Identify which cell holds the provided text, then report its (x, y) central coordinate. 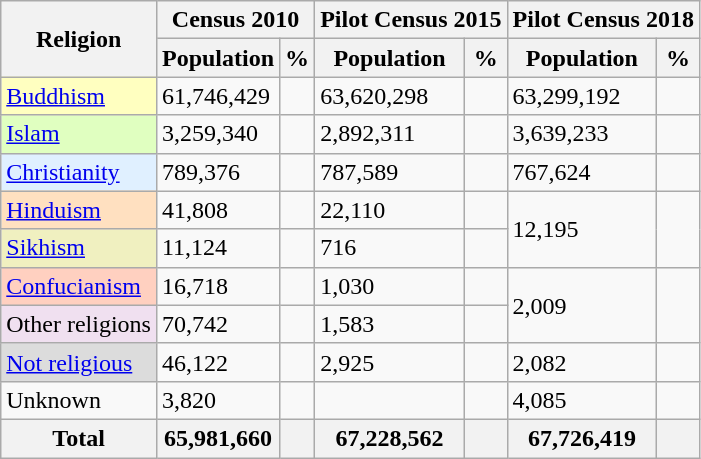
11,124 (218, 248)
63,299,192 (582, 96)
767,624 (582, 172)
Other religions (79, 324)
Not religious (79, 362)
Unknown (79, 400)
3,820 (218, 400)
46,122 (218, 362)
Total (79, 438)
2,082 (582, 362)
67,726,419 (582, 438)
2,925 (390, 362)
716 (390, 248)
789,376 (218, 172)
Pilot Census 2018 (603, 20)
2,892,311 (390, 134)
3,639,233 (582, 134)
61,746,429 (218, 96)
4,085 (582, 400)
22,110 (390, 210)
Religion (79, 39)
787,589 (390, 172)
67,228,562 (390, 438)
Pilot Census 2015 (411, 20)
1,583 (390, 324)
41,808 (218, 210)
1,030 (390, 286)
65,981,660 (218, 438)
Hinduism (79, 210)
Sikhism (79, 248)
3,259,340 (218, 134)
Census 2010 (235, 20)
Christianity (79, 172)
63,620,298 (390, 96)
70,742 (218, 324)
Islam (79, 134)
12,195 (582, 229)
Buddhism (79, 96)
16,718 (218, 286)
Confucianism (79, 286)
2,009 (582, 305)
